Return the [x, y] coordinate for the center point of the cell that contains the specified text.  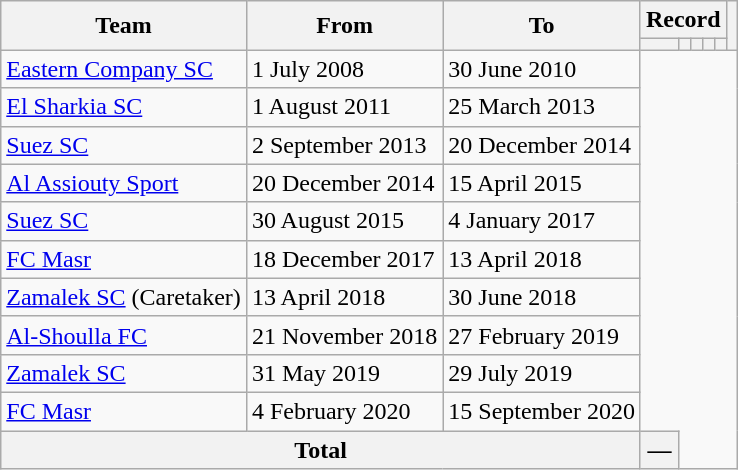
Al Assiouty Sport [124, 183]
25 March 2013 [542, 107]
Total [321, 449]
4 February 2020 [344, 411]
From [344, 26]
Zamalek SC [124, 373]
— [659, 449]
15 April 2015 [542, 183]
Zamalek SC (Caretaker) [124, 297]
31 May 2019 [344, 373]
4 January 2017 [542, 221]
Eastern Company SC [124, 69]
2 September 2013 [344, 145]
Team [124, 26]
18 December 2017 [344, 259]
27 February 2019 [542, 335]
El Sharkia SC [124, 107]
21 November 2018 [344, 335]
Al-Shoulla FC [124, 335]
1 August 2011 [344, 107]
To [542, 26]
30 June 2010 [542, 69]
15 September 2020 [542, 411]
30 June 2018 [542, 297]
29 July 2019 [542, 373]
Record [683, 20]
1 July 2008 [344, 69]
30 August 2015 [344, 221]
